Extract the [X, Y] coordinate from the center of the cell holding the provided text.  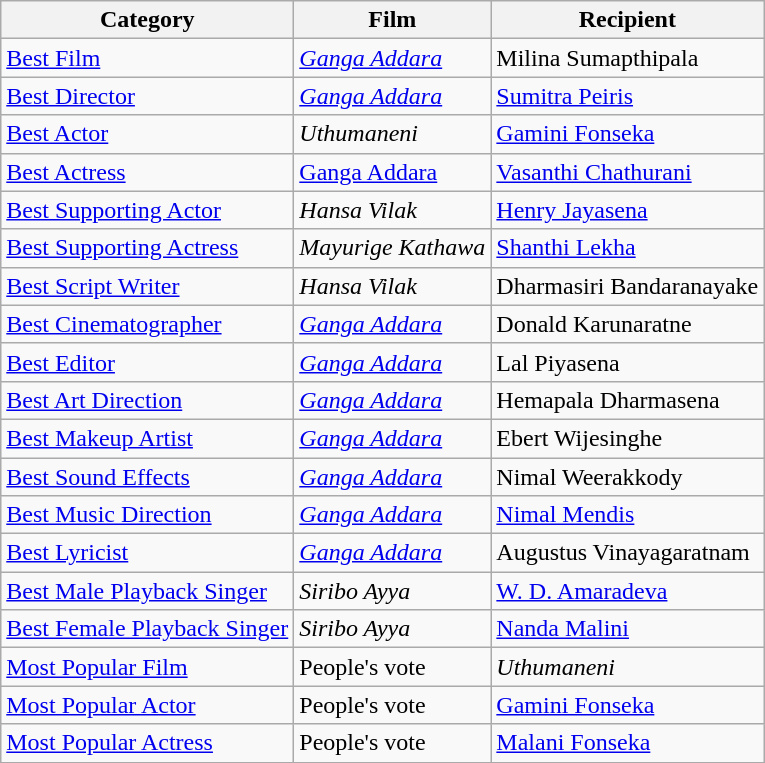
Best Supporting Actor [148, 210]
Best Makeup Artist [148, 438]
Best Actor [148, 134]
Best Male Playback Singer [148, 591]
Best Lyricist [148, 553]
Milina Sumapthipala [628, 58]
W. D. Amaradeva [628, 591]
Best Director [148, 96]
Best Music Direction [148, 515]
Lal Piyasena [628, 362]
Most Popular Actress [148, 743]
Shanthi Lekha [628, 248]
Best Film [148, 58]
Recipient [628, 20]
Augustus Vinayagaratnam [628, 553]
Nanda Malini [628, 629]
Most Popular Actor [148, 705]
Sumitra Peiris [628, 96]
Best Supporting Actress [148, 248]
Best Actress [148, 172]
Henry Jayasena [628, 210]
Dharmasiri Bandaranayake [628, 286]
Malani Fonseka [628, 743]
Nimal Weerakkody [628, 477]
Ebert Wijesinghe [628, 438]
Best Script Writer [148, 286]
Donald Karunaratne [628, 324]
Vasanthi Chathurani [628, 172]
Best Cinematographer [148, 324]
Most Popular Film [148, 667]
Nimal Mendis [628, 515]
Best Art Direction [148, 400]
Category [148, 20]
Best Editor [148, 362]
Hemapala Dharmasena [628, 400]
Best Female Playback Singer [148, 629]
Best Sound Effects [148, 477]
Film [392, 20]
Mayurige Kathawa [392, 248]
